Output the [X, Y] coordinate of the center of the cell containing the given text.  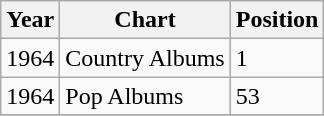
Country Albums [145, 58]
1 [277, 58]
Year [30, 20]
Chart [145, 20]
Position [277, 20]
Pop Albums [145, 96]
53 [277, 96]
